Find where the given text appears and provide that cell's center as (X, Y) coordinate. 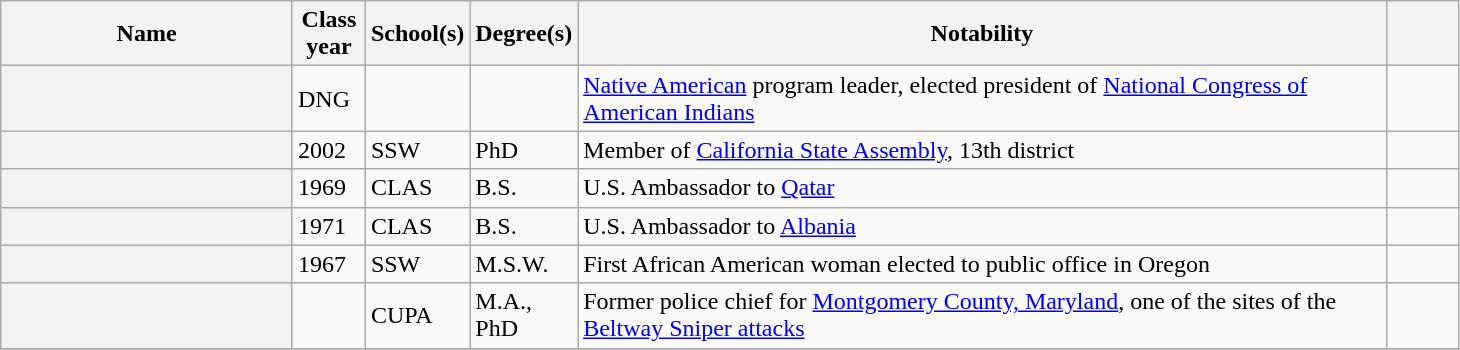
1971 (328, 226)
PhD (524, 150)
1967 (328, 264)
1969 (328, 188)
First African American woman elected to public office in Oregon (982, 264)
M.S.W. (524, 264)
U.S. Ambassador to Qatar (982, 188)
Native American program leader, elected president of National Congress of American Indians (982, 98)
Notability (982, 34)
M.A., PhD (524, 316)
Member of California State Assembly, 13th district (982, 150)
Class year (328, 34)
CUPA (417, 316)
Former police chief for Montgomery County, Maryland, one of the sites of the Beltway Sniper attacks (982, 316)
Name (147, 34)
DNG (328, 98)
U.S. Ambassador to Albania (982, 226)
2002 (328, 150)
Degree(s) (524, 34)
School(s) (417, 34)
